Output the [X, Y] coordinate of the center of the cell containing the given text.  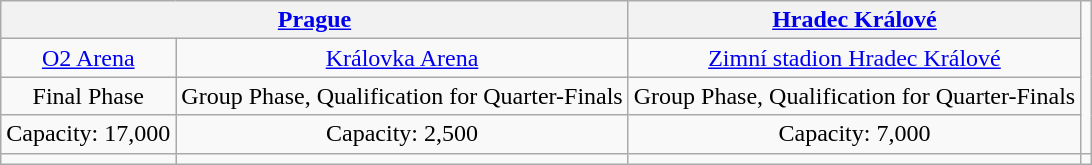
Capacity: 7,000 [854, 134]
Capacity: 2,500 [402, 134]
Zimní stadion Hradec Králové [854, 58]
Final Phase [88, 96]
Capacity: 17,000 [88, 134]
Královka Arena [402, 58]
Hradec Králové [854, 20]
Prague [314, 20]
O2 Arena [88, 58]
